Pinpoint the cell where the given text exists, returning its (x, y) midpoint coordinate. 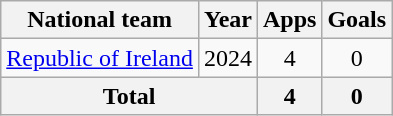
Total (130, 96)
Goals (357, 20)
Apps (289, 20)
Year (228, 20)
2024 (228, 58)
National team (100, 20)
Republic of Ireland (100, 58)
